Extract the (x, y) coordinate from the center of the cell holding the provided text.  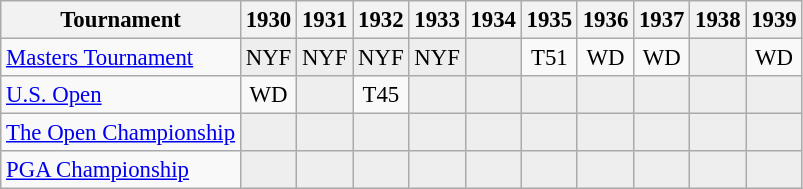
T45 (381, 95)
1938 (718, 20)
1932 (381, 20)
Tournament (121, 20)
1933 (437, 20)
1935 (549, 20)
T51 (549, 58)
1939 (774, 20)
1934 (493, 20)
PGA Championship (121, 170)
U.S. Open (121, 95)
1930 (268, 20)
1936 (605, 20)
Masters Tournament (121, 58)
1937 (662, 20)
The Open Championship (121, 133)
1931 (325, 20)
